From the cell containing the given text, extract its center point as [x, y] coordinate. 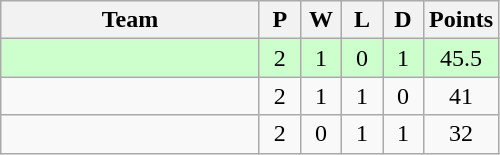
D [402, 20]
Team [130, 20]
Points [462, 20]
45.5 [462, 58]
P [280, 20]
32 [462, 134]
L [362, 20]
41 [462, 96]
W [320, 20]
